For the text-containing cell, return its midpoint in [x, y] coordinate format. 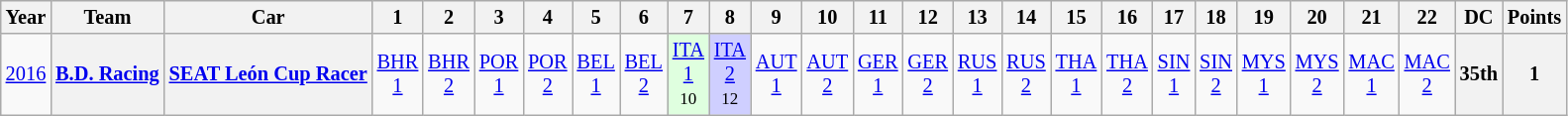
19 [1264, 17]
Year [26, 17]
GER2 [927, 74]
POR2 [547, 74]
16 [1127, 17]
15 [1077, 17]
13 [977, 17]
GER1 [878, 74]
MYS1 [1264, 74]
12 [927, 17]
POR1 [499, 74]
ITA212 [730, 74]
AUT1 [777, 74]
BHR1 [398, 74]
Team [107, 17]
SIN1 [1175, 74]
AUT2 [827, 74]
11 [878, 17]
THA2 [1127, 74]
21 [1372, 17]
14 [1026, 17]
Car [268, 17]
MAC2 [1427, 74]
DC [1479, 17]
6 [644, 17]
BHR2 [449, 74]
SIN2 [1216, 74]
7 [688, 17]
THA1 [1077, 74]
2 [449, 17]
2016 [26, 74]
18 [1216, 17]
RUS1 [977, 74]
MYS2 [1317, 74]
MAC1 [1372, 74]
10 [827, 17]
9 [777, 17]
RUS2 [1026, 74]
B.D. Racing [107, 74]
22 [1427, 17]
SEAT León Cup Racer [268, 74]
20 [1317, 17]
8 [730, 17]
4 [547, 17]
Points [1534, 17]
BEL1 [596, 74]
ITA110 [688, 74]
5 [596, 17]
BEL2 [644, 74]
17 [1175, 17]
3 [499, 17]
35th [1479, 74]
